From the cell containing the given text, extract its center point as [X, Y] coordinate. 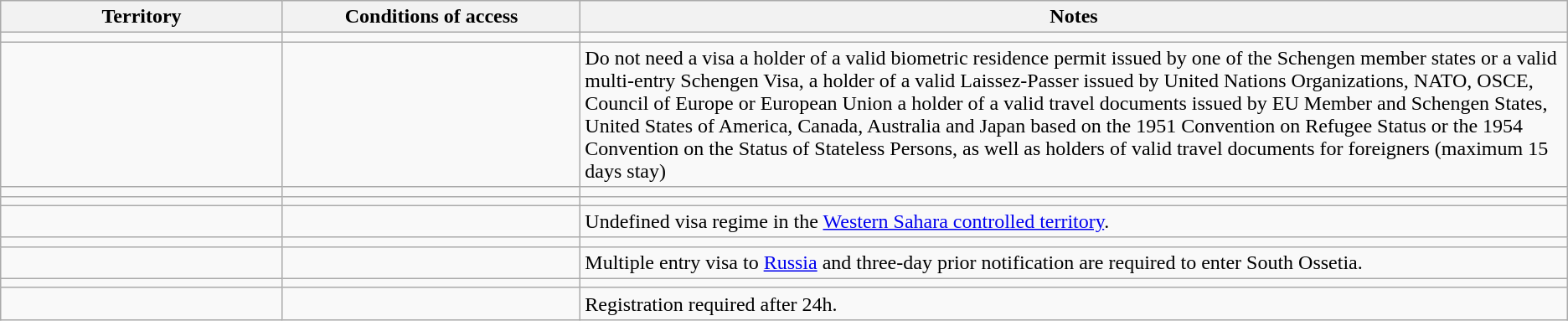
Undefined visa regime in the Western Sahara controlled territory. [1074, 221]
Notes [1074, 17]
Registration required after 24h. [1074, 303]
Conditions of access [431, 17]
Territory [142, 17]
Multiple entry visa to Russia and three-day prior notification are required to enter South Ossetia. [1074, 262]
